Find where the given text appears and provide that cell's center as [X, Y] coordinate. 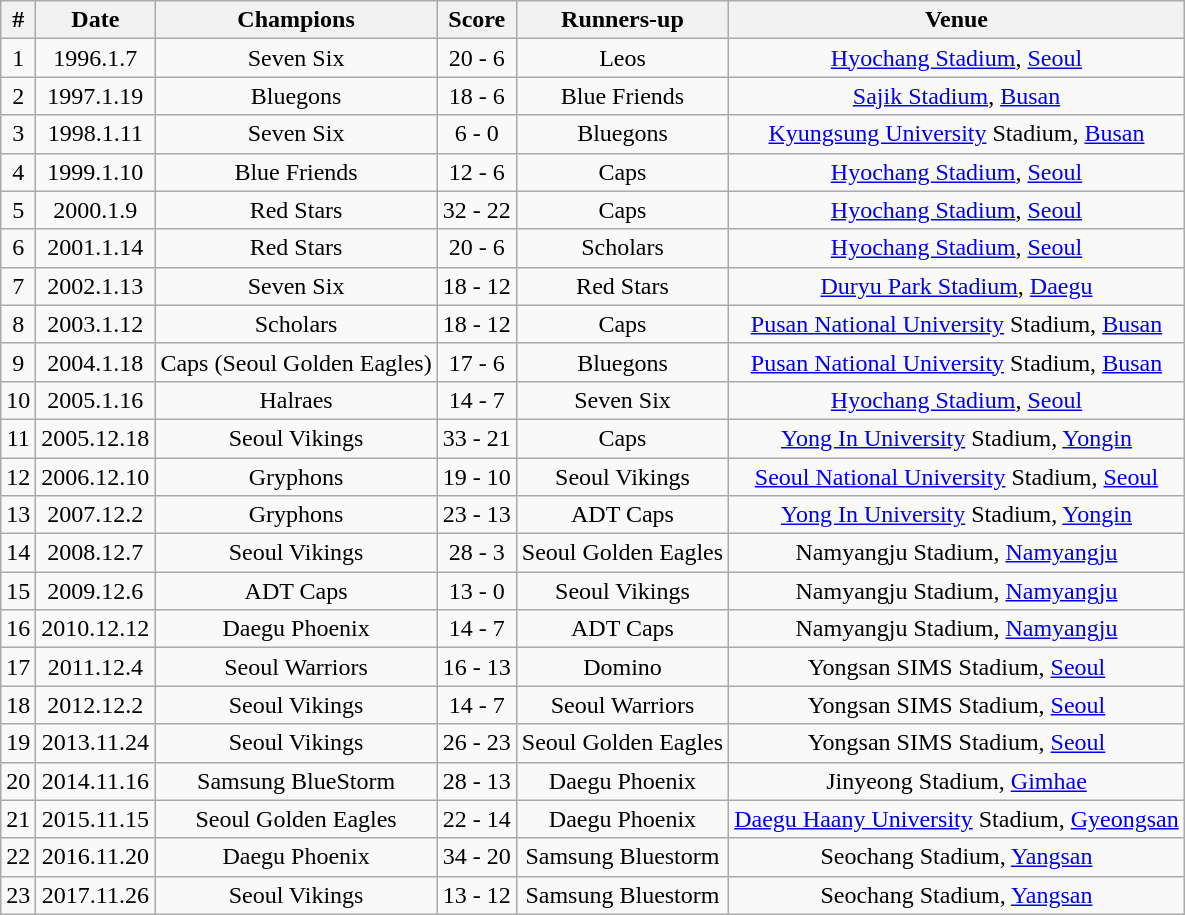
2015.11.15 [96, 819]
2014.11.16 [96, 781]
Kyungsung University Stadium, Busan [957, 134]
12 - 6 [476, 172]
9 [18, 362]
2012.12.2 [96, 705]
8 [18, 324]
18 - 6 [476, 96]
32 - 22 [476, 210]
19 - 10 [476, 477]
18 [18, 705]
13 - 12 [476, 895]
Date [96, 20]
1 [18, 58]
16 [18, 629]
2016.11.20 [96, 857]
21 [18, 819]
2005.1.16 [96, 400]
20 [18, 781]
28 - 3 [476, 553]
6 - 0 [476, 134]
13 - 0 [476, 591]
22 [18, 857]
23 - 13 [476, 515]
Samsung BlueStorm [296, 781]
26 - 23 [476, 743]
4 [18, 172]
22 - 14 [476, 819]
Domino [622, 667]
2005.12.18 [96, 438]
1999.1.10 [96, 172]
2007.12.2 [96, 515]
2003.1.12 [96, 324]
1996.1.7 [96, 58]
7 [18, 286]
2009.12.6 [96, 591]
2000.1.9 [96, 210]
# [18, 20]
Leos [622, 58]
2001.1.14 [96, 248]
Caps (Seoul Golden Eagles) [296, 362]
2013.11.24 [96, 743]
Sajik Stadium, Busan [957, 96]
Jinyeong Stadium, Gimhae [957, 781]
28 - 13 [476, 781]
1998.1.11 [96, 134]
23 [18, 895]
6 [18, 248]
Venue [957, 20]
16 - 13 [476, 667]
10 [18, 400]
Halraes [296, 400]
2004.1.18 [96, 362]
12 [18, 477]
3 [18, 134]
2006.12.10 [96, 477]
2011.12.4 [96, 667]
34 - 20 [476, 857]
17 - 6 [476, 362]
Daegu Haany University Stadium, Gyeongsan [957, 819]
Runners-up [622, 20]
5 [18, 210]
2 [18, 96]
Seoul National University Stadium, Seoul [957, 477]
2017.11.26 [96, 895]
2008.12.7 [96, 553]
11 [18, 438]
Score [476, 20]
14 [18, 553]
2010.12.12 [96, 629]
17 [18, 667]
Duryu Park Stadium, Daegu [957, 286]
13 [18, 515]
1997.1.19 [96, 96]
Champions [296, 20]
15 [18, 591]
33 - 21 [476, 438]
2002.1.13 [96, 286]
19 [18, 743]
